Locate the cell with the specified text and output its (X, Y) center coordinate. 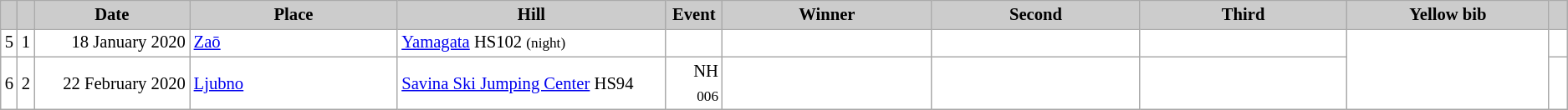
18 January 2020 (112, 42)
5 (9, 42)
Hill (531, 14)
Place (294, 14)
22 February 2020 (112, 83)
Zaō (294, 42)
Third (1243, 14)
Winner (827, 14)
Second (1035, 14)
Savina Ski Jumping Center HS94 (531, 83)
Yellow bib (1448, 14)
2 (26, 83)
6 (9, 83)
Yamagata HS102 (night) (531, 42)
Ljubno (294, 83)
1 (26, 42)
Event (694, 14)
NH 006 (694, 83)
Date (112, 14)
